Output the (x, y) coordinate of the center of the cell containing the given text.  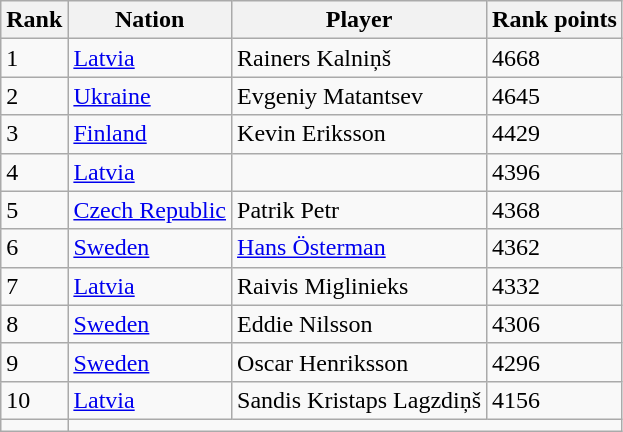
4396 (555, 172)
Ukraine (150, 96)
5 (34, 210)
Rank points (555, 20)
4368 (555, 210)
9 (34, 362)
4645 (555, 96)
Rainers Kalniņš (360, 58)
Player (360, 20)
Evgeniy Matantsev (360, 96)
4429 (555, 134)
Rank (34, 20)
Sandis Kristaps Lagzdiņš (360, 400)
4156 (555, 400)
Eddie Nilsson (360, 324)
Czech Republic (150, 210)
4362 (555, 248)
4668 (555, 58)
Patrik Petr (360, 210)
3 (34, 134)
10 (34, 400)
4306 (555, 324)
Kevin Eriksson (360, 134)
4332 (555, 286)
2 (34, 96)
Finland (150, 134)
4 (34, 172)
Oscar Henriksson (360, 362)
7 (34, 286)
Hans Österman (360, 248)
Raivis Miglinieks (360, 286)
8 (34, 324)
Nation (150, 20)
4296 (555, 362)
6 (34, 248)
1 (34, 58)
